For the text-containing cell, return its midpoint in [x, y] coordinate format. 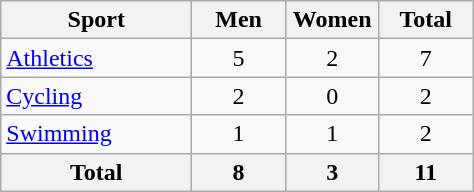
Women [332, 20]
Men [239, 20]
11 [426, 172]
7 [426, 58]
Swimming [96, 134]
5 [239, 58]
3 [332, 172]
Athletics [96, 58]
Cycling [96, 96]
Sport [96, 20]
0 [332, 96]
8 [239, 172]
